Locate the cell with the specified text and output its [x, y] center coordinate. 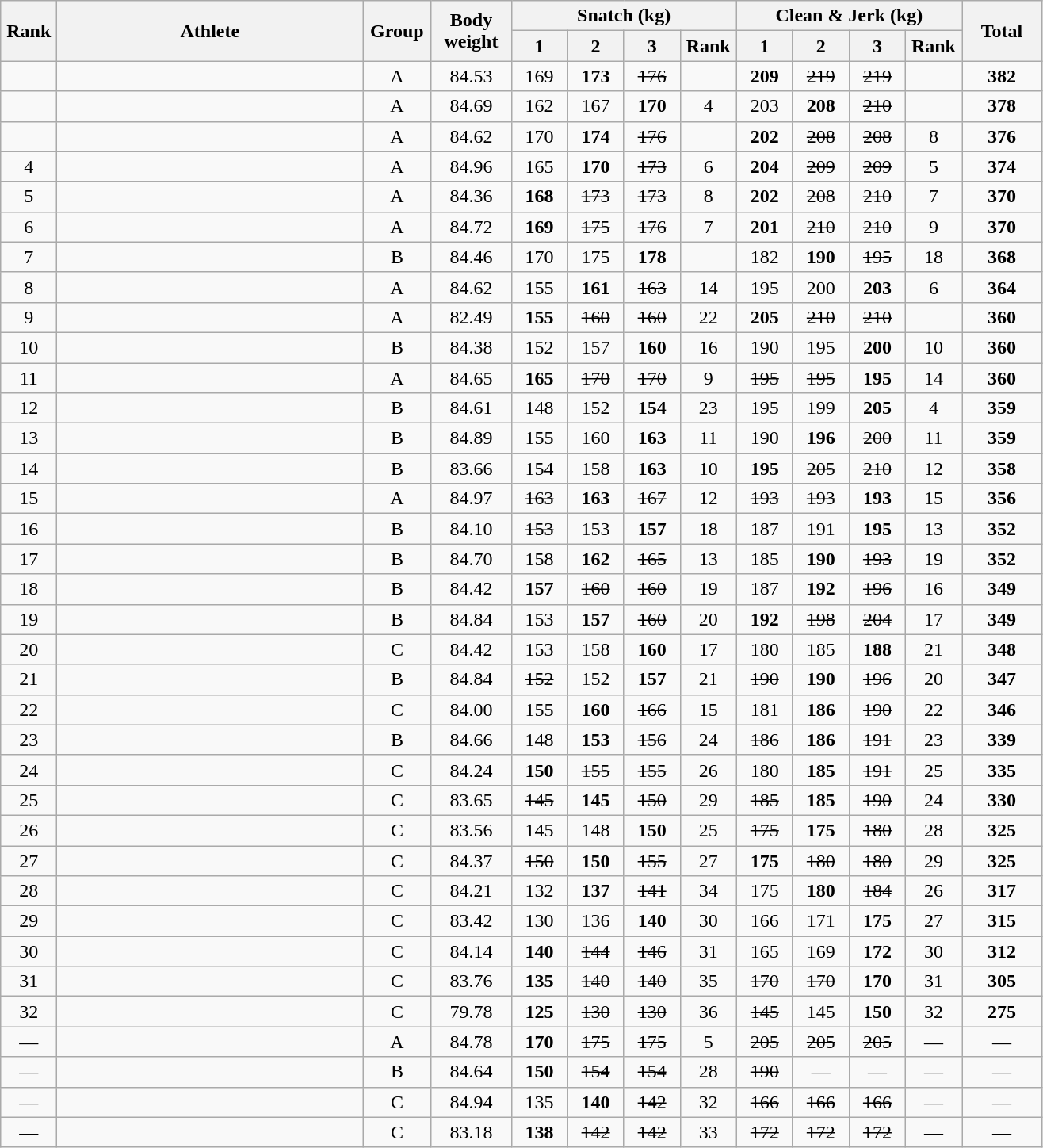
84.37 [471, 860]
347 [1002, 679]
312 [1002, 951]
79.78 [471, 1012]
83.18 [471, 1132]
84.94 [471, 1102]
339 [1002, 740]
83.42 [471, 921]
182 [764, 257]
84.66 [471, 740]
174 [596, 136]
84.36 [471, 197]
Total [1002, 31]
168 [539, 197]
84.70 [471, 559]
138 [539, 1132]
84.24 [471, 770]
335 [1002, 770]
188 [877, 649]
84.72 [471, 227]
358 [1002, 469]
161 [596, 287]
315 [1002, 921]
84.69 [471, 106]
141 [651, 891]
84.38 [471, 347]
346 [1002, 710]
Clean & Jerk (kg) [849, 16]
198 [821, 619]
364 [1002, 287]
171 [821, 921]
36 [709, 1012]
317 [1002, 891]
275 [1002, 1012]
184 [877, 891]
Group [397, 31]
374 [1002, 166]
376 [1002, 136]
82.49 [471, 317]
Athlete [210, 31]
34 [709, 891]
132 [539, 891]
84.78 [471, 1042]
84.97 [471, 499]
33 [709, 1132]
83.76 [471, 982]
305 [1002, 982]
181 [764, 710]
Body weight [471, 31]
84.46 [471, 257]
178 [651, 257]
137 [596, 891]
368 [1002, 257]
84.53 [471, 76]
84.65 [471, 378]
Snatch (kg) [624, 16]
83.56 [471, 830]
378 [1002, 106]
156 [651, 740]
356 [1002, 499]
84.64 [471, 1072]
382 [1002, 76]
84.89 [471, 438]
348 [1002, 649]
84.96 [471, 166]
84.21 [471, 891]
330 [1002, 800]
84.10 [471, 529]
201 [764, 227]
84.61 [471, 408]
146 [651, 951]
83.65 [471, 800]
84.00 [471, 710]
144 [596, 951]
136 [596, 921]
83.66 [471, 469]
199 [821, 408]
35 [709, 982]
125 [539, 1012]
84.14 [471, 951]
